Scan for the cell matching the given text and deliver its (X, Y) coordinate at center. 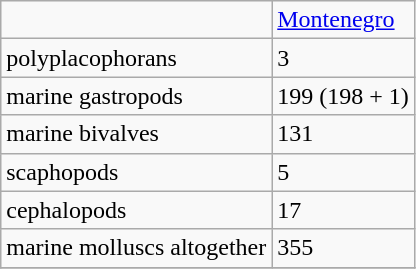
Montenegro (344, 20)
199 (198 + 1) (344, 96)
scaphopods (136, 172)
marine bivalves (136, 134)
131 (344, 134)
17 (344, 210)
marine molluscs altogether (136, 248)
3 (344, 58)
355 (344, 248)
marine gastropods (136, 96)
polyplacophorans (136, 58)
5 (344, 172)
cephalopods (136, 210)
